Output the [X, Y] coordinate of the center of the cell containing the given text.  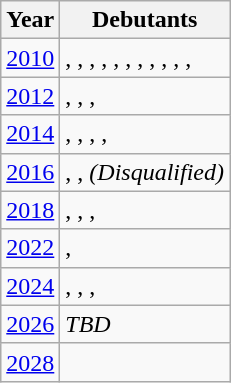
Debutants [145, 20]
, [145, 248]
, , , , [145, 134]
2012 [30, 96]
TBD [145, 324]
2024 [30, 286]
Year [30, 20]
2018 [30, 210]
2026 [30, 324]
2028 [30, 362]
2022 [30, 248]
, , (Disqualified) [145, 172]
2016 [30, 172]
2014 [30, 134]
, , , , , , , , , , , [145, 58]
2010 [30, 58]
